Locate the cell with the specified text and output its (X, Y) center coordinate. 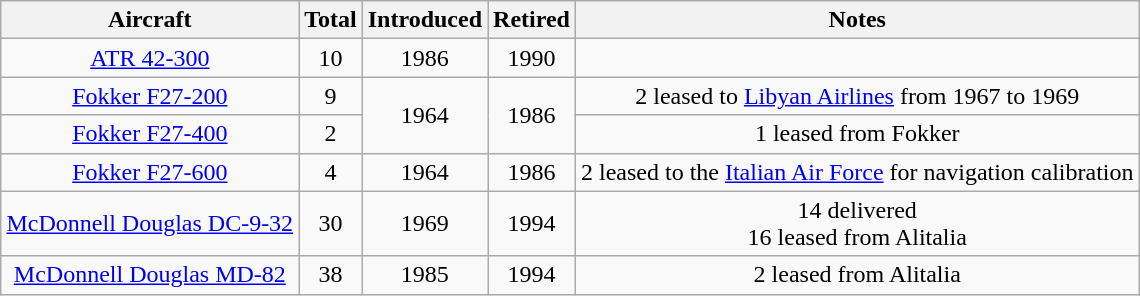
1 leased from Fokker (857, 134)
McDonnell Douglas DC-9-32 (150, 224)
Notes (857, 20)
Fokker F27-400 (150, 134)
Aircraft (150, 20)
10 (331, 58)
McDonnell Douglas MD-82 (150, 275)
9 (331, 96)
1985 (424, 275)
Total (331, 20)
14 delivered 16 leased from Alitalia (857, 224)
38 (331, 275)
2 (331, 134)
ATR 42-300 (150, 58)
Fokker F27-600 (150, 172)
2 leased to the Italian Air Force for navigation calibration (857, 172)
4 (331, 172)
Introduced (424, 20)
Fokker F27-200 (150, 96)
2 leased to Libyan Airlines from 1967 to 1969 (857, 96)
1969 (424, 224)
1990 (532, 58)
30 (331, 224)
2 leased from Alitalia (857, 275)
Retired (532, 20)
